Extract the [X, Y] coordinate from the center of the cell holding the provided text.  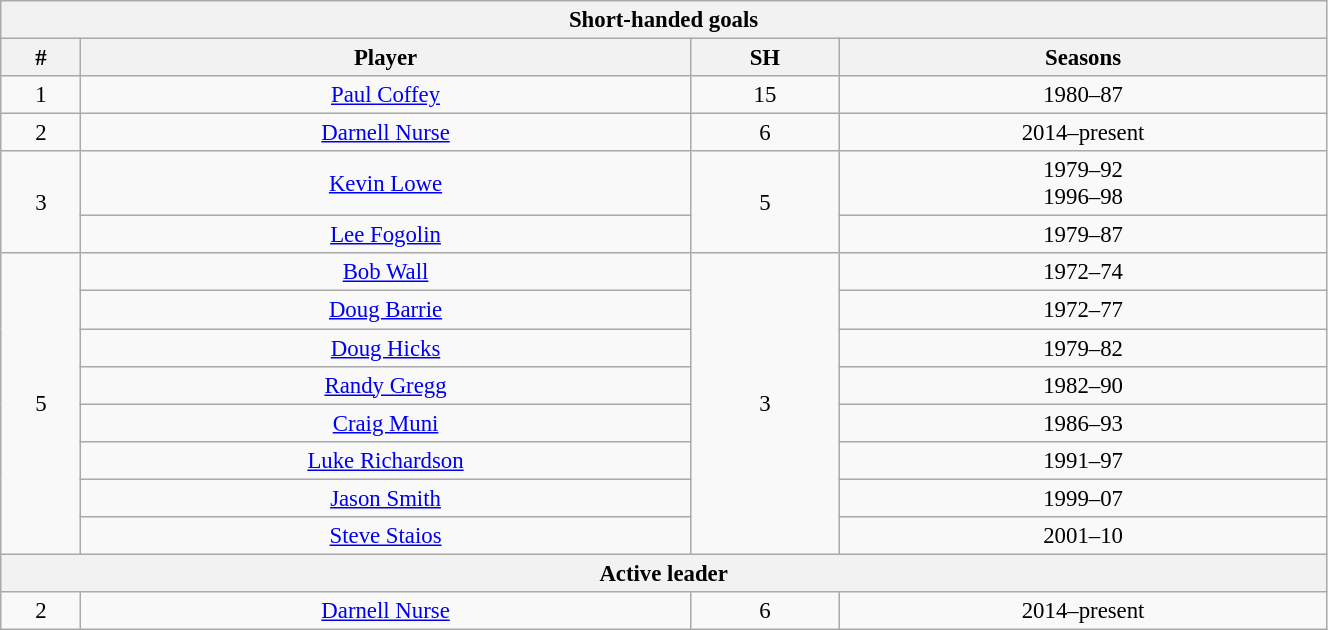
1972–77 [1084, 310]
Craig Muni [386, 423]
Seasons [1084, 58]
Doug Hicks [386, 348]
Randy Gregg [386, 385]
1986–93 [1084, 423]
Lee Fogolin [386, 235]
Doug Barrie [386, 310]
1999–07 [1084, 498]
1991–97 [1084, 460]
Bob Wall [386, 273]
# [41, 58]
Steve Staios [386, 536]
15 [765, 95]
Active leader [664, 573]
1979–87 [1084, 235]
1979–82 [1084, 348]
Luke Richardson [386, 460]
1979–921996–98 [1084, 184]
Short-handed goals [664, 20]
Player [386, 58]
Paul Coffey [386, 95]
SH [765, 58]
2001–10 [1084, 536]
1972–74 [1084, 273]
Kevin Lowe [386, 184]
Jason Smith [386, 498]
1 [41, 95]
1980–87 [1084, 95]
1982–90 [1084, 385]
